Search for the cell housing the specified text and yield its (X, Y) center coordinate. 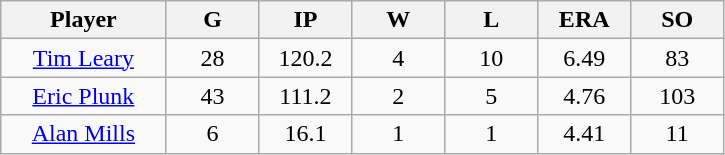
4.76 (584, 96)
10 (492, 58)
SO (678, 20)
W (398, 20)
Alan Mills (84, 134)
28 (212, 58)
103 (678, 96)
ERA (584, 20)
L (492, 20)
43 (212, 96)
11 (678, 134)
83 (678, 58)
111.2 (306, 96)
6 (212, 134)
G (212, 20)
6.49 (584, 58)
IP (306, 20)
4 (398, 58)
Tim Leary (84, 58)
120.2 (306, 58)
16.1 (306, 134)
2 (398, 96)
Eric Plunk (84, 96)
5 (492, 96)
Player (84, 20)
4.41 (584, 134)
